Find where the given text appears and provide that cell's center as [X, Y] coordinate. 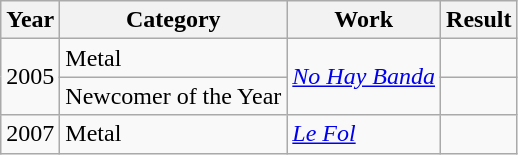
2005 [30, 77]
Work [364, 20]
Le Fol [364, 134]
2007 [30, 134]
Category [174, 20]
Newcomer of the Year [174, 96]
No Hay Banda [364, 77]
Year [30, 20]
Result [479, 20]
